Return (X, Y) of the center of cell containing provided text 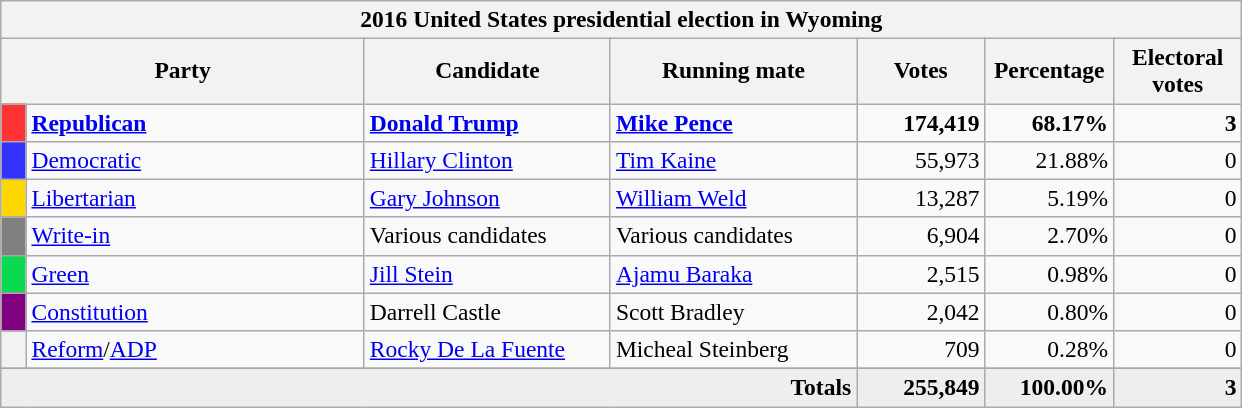
Hillary Clinton (487, 160)
Percentage (1049, 70)
Electoral votes (1177, 70)
55,973 (921, 160)
2.70% (1049, 236)
Micheal Steinberg (733, 349)
Constitution (195, 312)
21.88% (1049, 160)
255,849 (921, 387)
Rocky De La Fuente (487, 349)
Jill Stein (487, 274)
Reform/ADP (195, 349)
Write-in (195, 236)
100.00% (1049, 387)
2,515 (921, 274)
Votes (921, 70)
Totals (429, 387)
Green (195, 274)
2016 United States presidential election in Wyoming (622, 19)
2,042 (921, 312)
709 (921, 349)
6,904 (921, 236)
68.17% (1049, 122)
Gary Johnson (487, 198)
Libertarian (195, 198)
Ajamu Baraka (733, 274)
0.28% (1049, 349)
0.98% (1049, 274)
Running mate (733, 70)
Candidate (487, 70)
Tim Kaine (733, 160)
Party (183, 70)
Democratic (195, 160)
William Weld (733, 198)
Scott Bradley (733, 312)
Republican (195, 122)
Mike Pence (733, 122)
174,419 (921, 122)
Donald Trump (487, 122)
5.19% (1049, 198)
Darrell Castle (487, 312)
13,287 (921, 198)
0.80% (1049, 312)
